For the text-containing cell, return its midpoint in (x, y) coordinate format. 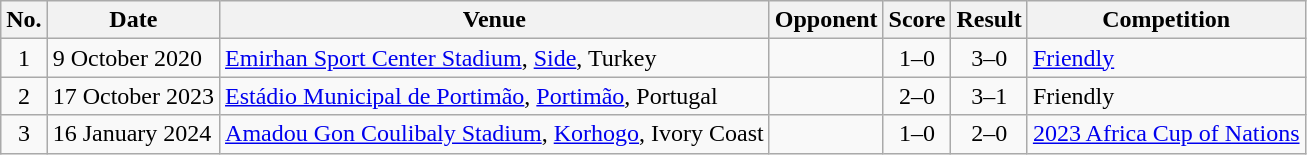
Emirhan Sport Center Stadium, Side, Turkey (495, 58)
Score (917, 20)
Amadou Gon Coulibaly Stadium, Korhogo, Ivory Coast (495, 134)
Result (989, 20)
Venue (495, 20)
3–0 (989, 58)
2023 Africa Cup of Nations (1166, 134)
Opponent (826, 20)
Estádio Municipal de Portimão, Portimão, Portugal (495, 96)
2 (24, 96)
No. (24, 20)
Competition (1166, 20)
3 (24, 134)
3–1 (989, 96)
17 October 2023 (133, 96)
9 October 2020 (133, 58)
Date (133, 20)
16 January 2024 (133, 134)
1 (24, 58)
